Pinpoint the cell where the given text exists, returning its (x, y) midpoint coordinate. 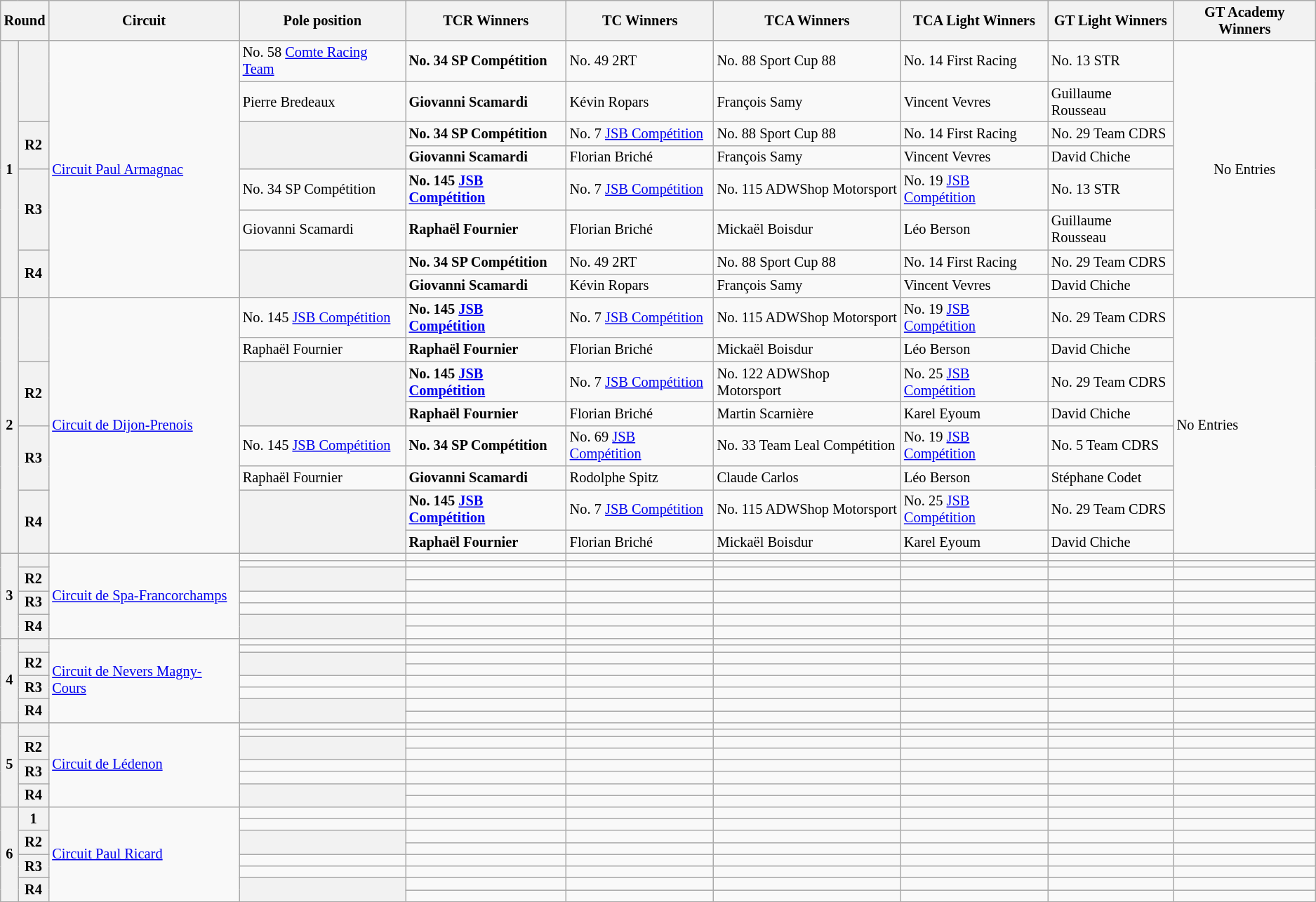
No. 33 Team Leal Compétition (807, 446)
Rodolphe Spitz (640, 478)
TCA Winners (807, 20)
Circuit (143, 20)
TC Winners (640, 20)
Circuit de Nevers Magny-Cours (143, 680)
4 (10, 680)
Martin Scarnière (807, 413)
2 (10, 425)
5 (10, 764)
6 (10, 854)
No. 5 Team CDRS (1110, 446)
Circuit de Lédenon (143, 764)
GT Light Winners (1110, 20)
Claude Carlos (807, 478)
Pierre Bredeaux (323, 102)
3 (10, 595)
No. 122 ADWShop Motorsport (807, 382)
TCR Winners (486, 20)
Circuit de Spa-Francorchamps (143, 595)
Circuit de Dijon-Prenois (143, 425)
Stéphane Codet (1110, 478)
Round (25, 20)
GT Academy Winners (1245, 20)
TCA Light Winners (974, 20)
Circuit Paul Armagnac (143, 168)
No. 69 JSB Compétition (640, 446)
Pole position (323, 20)
No. 58 Comte Racing Team (323, 61)
Circuit Paul Ricard (143, 854)
